From the cell containing the given text, extract its center point as [x, y] coordinate. 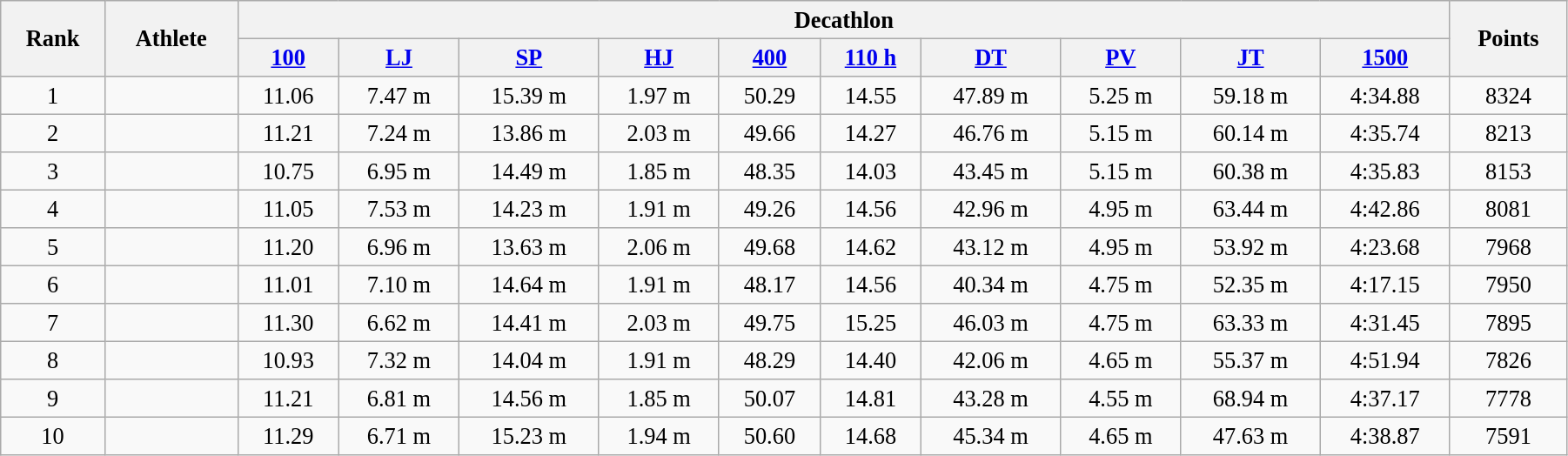
6.95 m [399, 171]
4:34.88 [1385, 95]
7895 [1508, 323]
1500 [1385, 57]
14.62 [870, 247]
14.81 [870, 399]
4.55 m [1121, 399]
68.94 m [1250, 399]
10.93 [288, 360]
7 [53, 323]
JT [1250, 57]
7.47 m [399, 95]
9 [53, 399]
8153 [1508, 171]
53.92 m [1250, 247]
45.34 m [990, 436]
8324 [1508, 95]
47.63 m [1250, 436]
Points [1508, 38]
7.24 m [399, 133]
42.06 m [990, 360]
7.32 m [399, 360]
43.45 m [990, 171]
100 [288, 57]
5.25 m [1121, 95]
47.89 m [990, 95]
DT [990, 57]
14.64 m [529, 285]
49.68 [769, 247]
14.41 m [529, 323]
7.10 m [399, 285]
49.75 [769, 323]
1.97 m [660, 95]
48.29 [769, 360]
14.68 [870, 436]
4:35.74 [1385, 133]
15.25 [870, 323]
7950 [1508, 285]
6.62 m [399, 323]
6.96 m [399, 247]
4:51.94 [1385, 360]
15.23 m [529, 436]
55.37 m [1250, 360]
7826 [1508, 360]
6 [53, 285]
50.29 [769, 95]
60.38 m [1250, 171]
7591 [1508, 436]
400 [769, 57]
8081 [1508, 209]
14.49 m [529, 171]
4:38.87 [1385, 436]
63.33 m [1250, 323]
3 [53, 171]
50.60 [769, 436]
11.29 [288, 436]
13.63 m [529, 247]
11.05 [288, 209]
42.96 m [990, 209]
4 [53, 209]
110 h [870, 57]
13.86 m [529, 133]
10.75 [288, 171]
11.01 [288, 285]
14.27 [870, 133]
10 [53, 436]
48.35 [769, 171]
2 [53, 133]
4:37.17 [1385, 399]
5 [53, 247]
Decathlon [844, 19]
49.66 [769, 133]
14.56 m [529, 399]
PV [1121, 57]
7778 [1508, 399]
60.14 m [1250, 133]
SP [529, 57]
14.04 m [529, 360]
14.03 [870, 171]
Rank [53, 38]
11.06 [288, 95]
14.40 [870, 360]
63.44 m [1250, 209]
43.28 m [990, 399]
4:35.83 [1385, 171]
7968 [1508, 247]
7.53 m [399, 209]
11.20 [288, 247]
LJ [399, 57]
15.39 m [529, 95]
1 [53, 95]
6.81 m [399, 399]
49.26 [769, 209]
HJ [660, 57]
4:31.45 [1385, 323]
46.03 m [990, 323]
4:23.68 [1385, 247]
8 [53, 360]
11.30 [288, 323]
14.23 m [529, 209]
14.55 [870, 95]
59.18 m [1250, 95]
52.35 m [1250, 285]
8213 [1508, 133]
4:17.15 [1385, 285]
48.17 [769, 285]
4:42.86 [1385, 209]
6.71 m [399, 436]
50.07 [769, 399]
43.12 m [990, 247]
46.76 m [990, 133]
1.94 m [660, 436]
2.06 m [660, 247]
Athlete [171, 38]
40.34 m [990, 285]
